Return the [x, y] coordinate for the center point of the cell that contains the specified text.  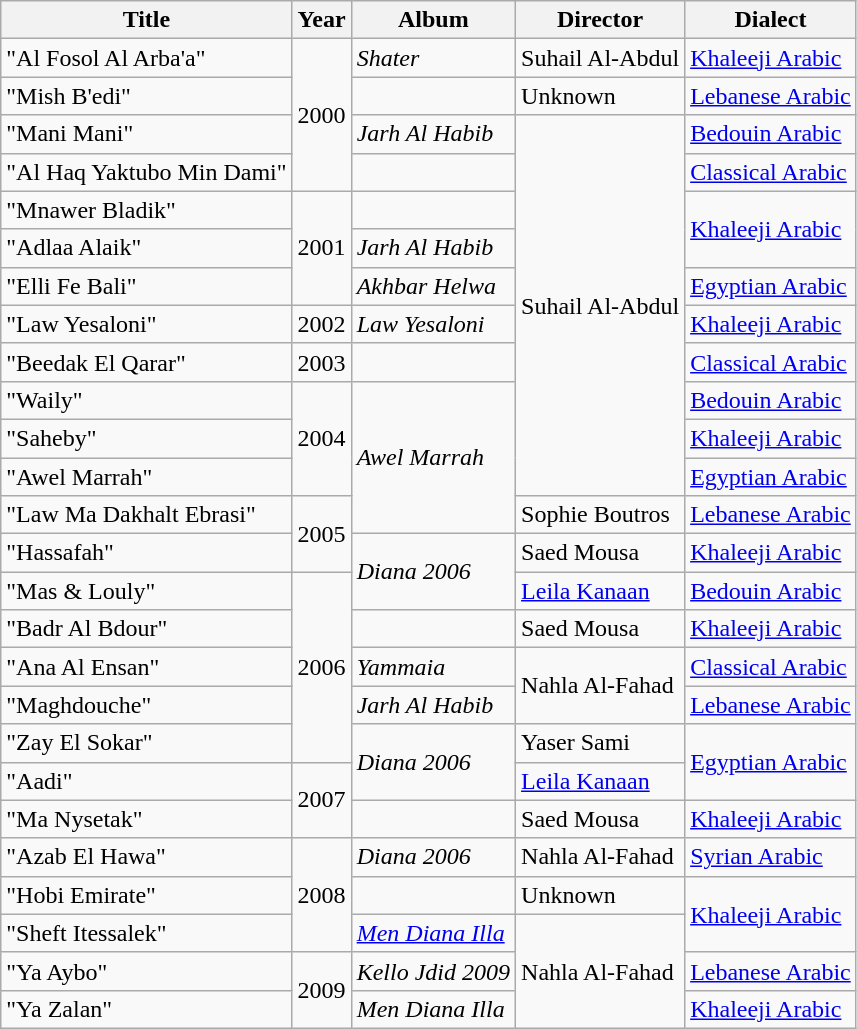
"Mani Mani" [146, 134]
"Mas & Louly" [146, 591]
Year [322, 20]
2005 [322, 534]
"Ya Zalan" [146, 1009]
Album [433, 20]
"Mnawer Bladik" [146, 210]
2009 [322, 990]
"Law Yesaloni" [146, 324]
Shater [433, 58]
Law Yesaloni [433, 324]
Awel Marrah [433, 457]
Kello Jdid 2009 [433, 971]
Dialect [771, 20]
2001 [322, 248]
"Adlaa Alaik" [146, 248]
Syrian Arabic [771, 857]
"Law Ma Dakhalt Ebrasi" [146, 515]
2007 [322, 800]
2004 [322, 438]
Sophie Boutros [600, 515]
"Hobi Emirate" [146, 895]
2006 [322, 667]
Akhbar Helwa [433, 286]
"Al Fosol Al Arba'a" [146, 58]
"Awel Marrah" [146, 477]
"Elli Fe Bali" [146, 286]
"Waily" [146, 400]
"Hassafah" [146, 553]
"Al Haq Yaktubo Min Dami" [146, 172]
Yaser Sami [600, 743]
Director [600, 20]
"Ya Aybo" [146, 971]
"Ana Al Ensan" [146, 667]
2002 [322, 324]
"Azab El Hawa" [146, 857]
"Beedak El Qarar" [146, 362]
Yammaia [433, 667]
"Badr Al Bdour" [146, 629]
"Sheft Itessalek" [146, 933]
"Zay El Sokar" [146, 743]
"Maghdouche" [146, 705]
2000 [322, 115]
2003 [322, 362]
"Ma Nysetak" [146, 819]
Title [146, 20]
"Aadi" [146, 781]
"Saheby" [146, 438]
"Mish B'edi" [146, 96]
2008 [322, 895]
